Find where the given text appears and provide that cell's center as [X, Y] coordinate. 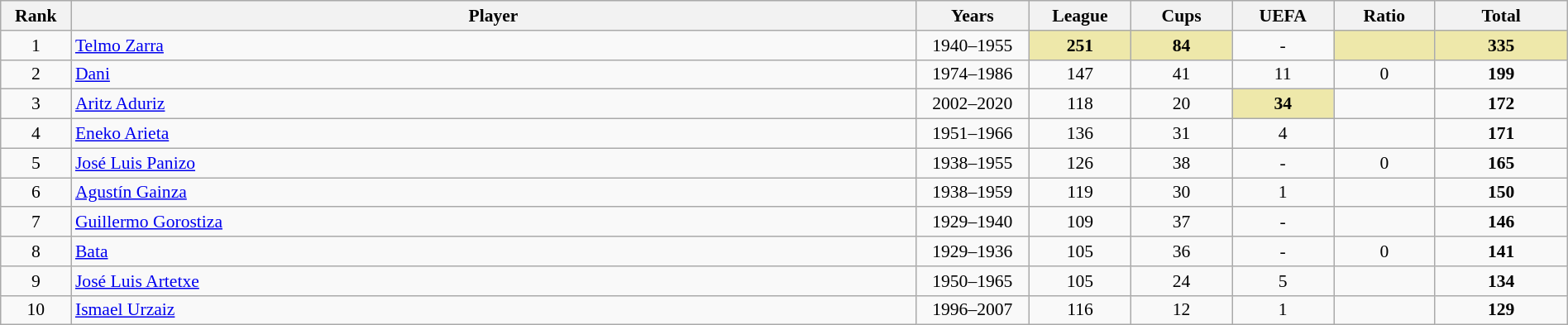
36 [1181, 251]
Eneko Arieta [493, 134]
2002–2020 [973, 104]
1938–1955 [973, 163]
Ismael Urzaiz [493, 310]
Aritz Aduriz [493, 104]
1940–1955 [973, 45]
Total [1501, 16]
31 [1181, 134]
Ratio [1384, 16]
118 [1080, 104]
129 [1501, 310]
Years [973, 16]
10 [36, 310]
199 [1501, 74]
147 [1080, 74]
126 [1080, 163]
Rank [36, 16]
2 [36, 74]
30 [1181, 193]
41 [1181, 74]
UEFA [1284, 16]
Telmo Zarra [493, 45]
171 [1501, 134]
José Luis Panizo [493, 163]
150 [1501, 193]
38 [1181, 163]
7 [36, 222]
Bata [493, 251]
24 [1181, 281]
116 [1080, 310]
11 [1284, 74]
Player [493, 16]
1974–1986 [973, 74]
José Luis Artetxe [493, 281]
Guillermo Gorostiza [493, 222]
251 [1080, 45]
134 [1501, 281]
20 [1181, 104]
1950–1965 [973, 281]
9 [36, 281]
Cups [1181, 16]
1929–1940 [973, 222]
6 [36, 193]
3 [36, 104]
Dani [493, 74]
141 [1501, 251]
119 [1080, 193]
136 [1080, 134]
146 [1501, 222]
84 [1181, 45]
1929–1936 [973, 251]
League [1080, 16]
109 [1080, 222]
8 [36, 251]
165 [1501, 163]
172 [1501, 104]
1951–1966 [973, 134]
37 [1181, 222]
1996–2007 [973, 310]
1938–1959 [973, 193]
Agustín Gainza [493, 193]
335 [1501, 45]
12 [1181, 310]
34 [1284, 104]
